From the cell containing the given text, extract its center point as (x, y) coordinate. 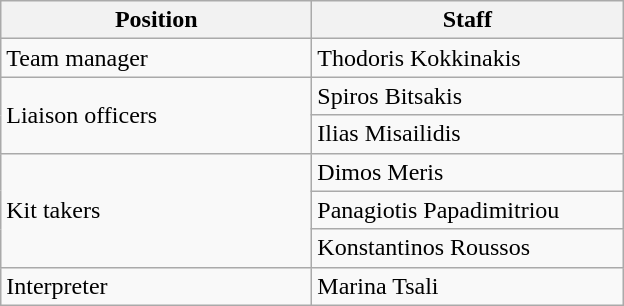
Position (156, 20)
Spiros Bitsakis (468, 96)
Marina Tsali (468, 286)
Liaison officers (156, 115)
Team manager (156, 58)
Interpreter (156, 286)
Staff (468, 20)
Panagiotis Papadimitriou (468, 210)
Konstantinos Roussos (468, 248)
Dimos Meris (468, 172)
Ilias Misailidis (468, 134)
Kit takers (156, 210)
Thodoris Kokkinakis (468, 58)
